For the text-containing cell, return its midpoint in (X, Y) coordinate format. 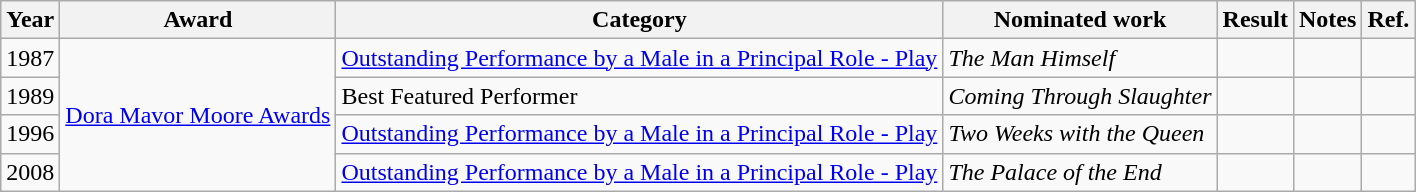
Best Featured Performer (640, 96)
Nominated work (1080, 20)
The Palace of the End (1080, 172)
Notes (1327, 20)
Ref. (1388, 20)
1989 (30, 96)
Coming Through Slaughter (1080, 96)
1987 (30, 58)
Year (30, 20)
Dora Mavor Moore Awards (198, 115)
The Man Himself (1080, 58)
Two Weeks with the Queen (1080, 134)
1996 (30, 134)
Category (640, 20)
Award (198, 20)
Result (1255, 20)
2008 (30, 172)
